Scan for the cell matching the given text and deliver its [x, y] coordinate at center. 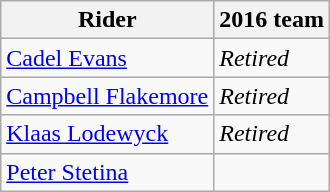
Peter Stetina [108, 172]
2016 team [272, 20]
Rider [108, 20]
Klaas Lodewyck [108, 134]
Campbell Flakemore [108, 96]
Cadel Evans [108, 58]
